Find where the given text appears and provide that cell's center as [x, y] coordinate. 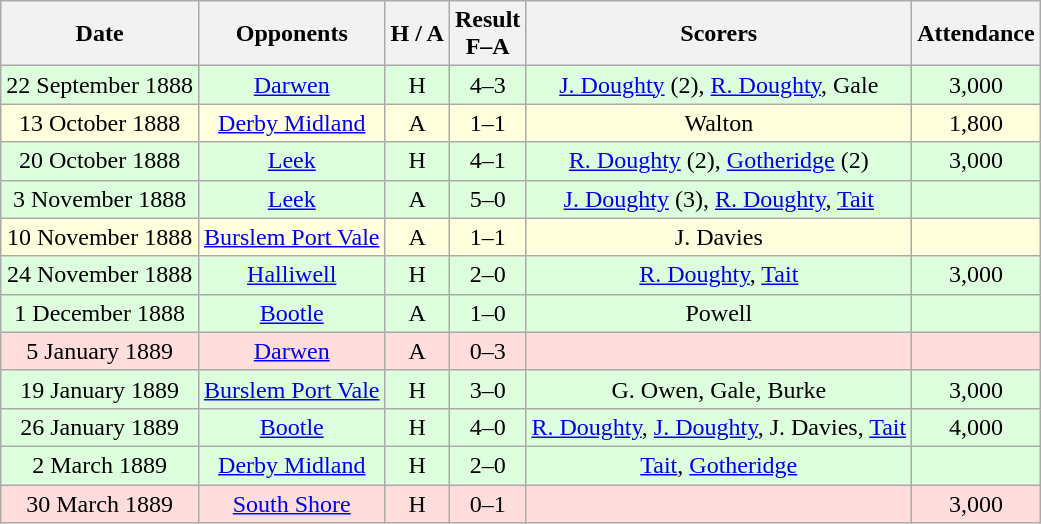
R. Doughty (2), Gotheridge (2) [719, 161]
2 March 1889 [100, 465]
4–0 [487, 427]
5–0 [487, 199]
0–3 [487, 351]
10 November 1888 [100, 237]
0–1 [487, 503]
Opponents [292, 34]
3–0 [487, 389]
19 January 1889 [100, 389]
1–0 [487, 313]
ResultF–A [487, 34]
J. Davies [719, 237]
J. Doughty (3), R. Doughty, Tait [719, 199]
South Shore [292, 503]
30 March 1889 [100, 503]
4,000 [976, 427]
G. Owen, Gale, Burke [719, 389]
H / A [417, 34]
R. Doughty, Tait [719, 275]
1 December 1888 [100, 313]
13 October 1888 [100, 123]
26 January 1889 [100, 427]
1,800 [976, 123]
Date [100, 34]
24 November 1888 [100, 275]
4–1 [487, 161]
4–3 [487, 85]
5 January 1889 [100, 351]
Walton [719, 123]
R. Doughty, J. Doughty, J. Davies, Tait [719, 427]
J. Doughty (2), R. Doughty, Gale [719, 85]
22 September 1888 [100, 85]
Powell [719, 313]
Halliwell [292, 275]
Scorers [719, 34]
Tait, Gotheridge [719, 465]
20 October 1888 [100, 161]
3 November 1888 [100, 199]
Attendance [976, 34]
